Search for the cell housing the specified text and yield its [x, y] center coordinate. 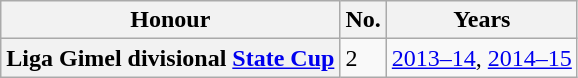
Liga Gimel divisional State Cup [170, 58]
No. [363, 20]
2 [363, 58]
2013–14, 2014–15 [482, 58]
Honour [170, 20]
Years [482, 20]
